Scan for the cell matching the given text and deliver its [X, Y] coordinate at center. 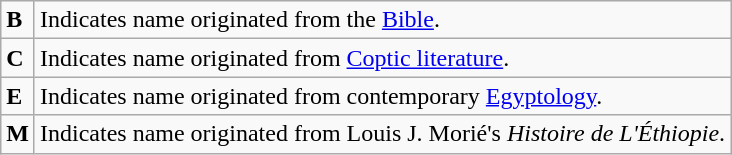
E [18, 96]
Indicates name originated from Louis J. Morié's Histoire de L'Éthiopie. [382, 134]
C [18, 58]
Indicates name originated from Coptic literature. [382, 58]
Indicates name originated from the Bible. [382, 20]
B [18, 20]
M [18, 134]
Indicates name originated from contemporary Egyptology. [382, 96]
